Detect which cell encompasses the target text, then output its [X, Y] center coordinate. 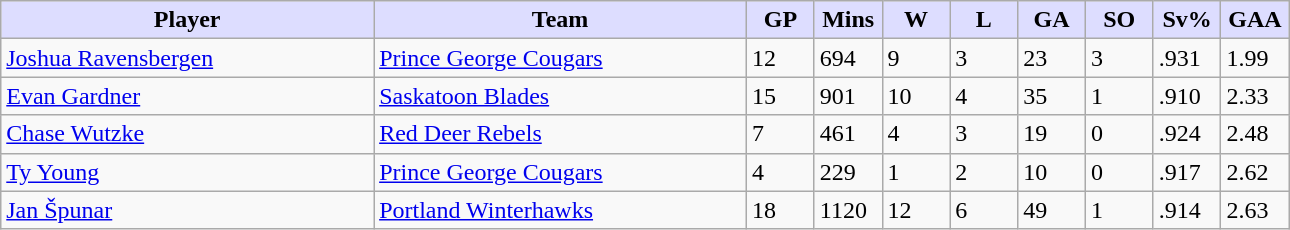
Sv% [1187, 20]
Red Deer Rebels [560, 134]
.931 [1187, 58]
49 [1052, 210]
19 [1052, 134]
2.48 [1255, 134]
6 [984, 210]
Evan Gardner [188, 96]
23 [1052, 58]
2.62 [1255, 172]
Jan Špunar [188, 210]
Joshua Ravensbergen [188, 58]
GP [780, 20]
Player [188, 20]
Mins [848, 20]
35 [1052, 96]
GAA [1255, 20]
.924 [1187, 134]
2.63 [1255, 210]
2.33 [1255, 96]
.910 [1187, 96]
7 [780, 134]
.917 [1187, 172]
GA [1052, 20]
901 [848, 96]
W [916, 20]
Saskatoon Blades [560, 96]
18 [780, 210]
L [984, 20]
Team [560, 20]
1.99 [1255, 58]
Ty Young [188, 172]
1120 [848, 210]
.914 [1187, 210]
SO [1119, 20]
Chase Wutzke [188, 134]
461 [848, 134]
2 [984, 172]
694 [848, 58]
9 [916, 58]
Portland Winterhawks [560, 210]
229 [848, 172]
15 [780, 96]
